Provide the (x, y) coordinate of the cell's center where the given text is located.  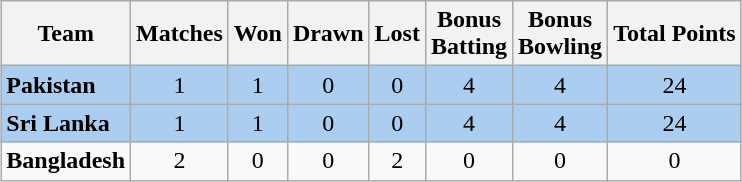
Team (66, 34)
Drawn (328, 34)
Lost (397, 34)
Sri Lanka (66, 123)
BonusBowling (560, 34)
Bangladesh (66, 161)
BonusBatting (468, 34)
Matches (180, 34)
Pakistan (66, 85)
Won (258, 34)
Total Points (675, 34)
